From the cell containing the given text, extract its center point as (x, y) coordinate. 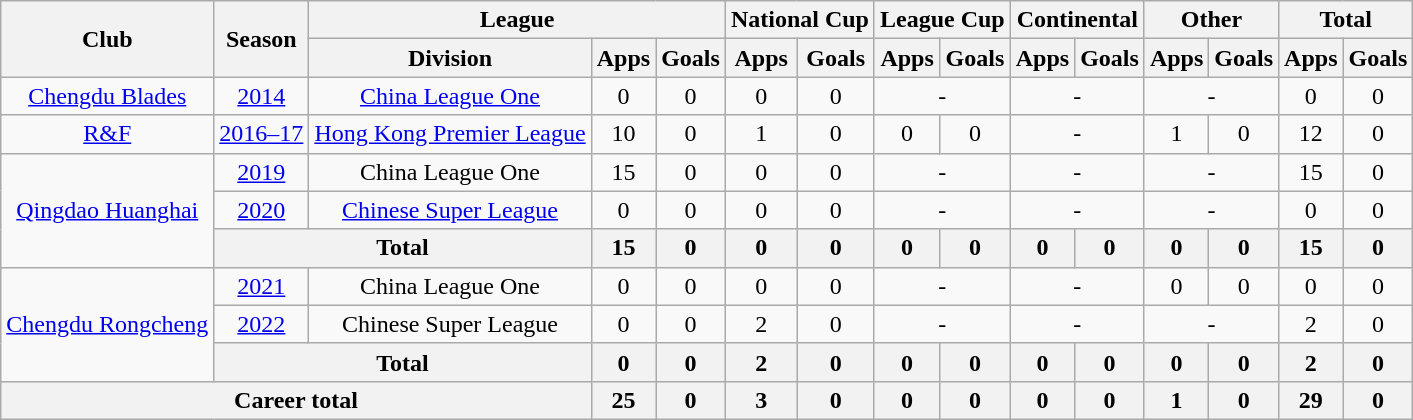
Division (450, 58)
2014 (262, 96)
Continental (1077, 20)
Chengdu Blades (108, 96)
2019 (262, 172)
2020 (262, 210)
2021 (262, 286)
R&F (108, 134)
Club (108, 39)
Career total (296, 400)
Hong Kong Premier League (450, 134)
Other (1211, 20)
2016–17 (262, 134)
National Cup (800, 20)
Chengdu Rongcheng (108, 324)
2022 (262, 324)
League Cup (942, 20)
29 (1311, 400)
Qingdao Huanghai (108, 210)
10 (623, 134)
League (518, 20)
12 (1311, 134)
3 (761, 400)
Season (262, 39)
25 (623, 400)
